Return [X, Y] of the center of cell containing provided text 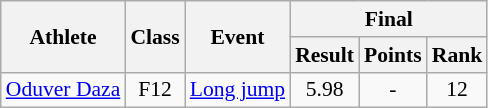
Final [388, 19]
Oduver Daza [64, 90]
Result [324, 55]
12 [458, 90]
5.98 [324, 90]
Event [238, 36]
Long jump [238, 90]
Points [393, 55]
Rank [458, 55]
F12 [154, 90]
- [393, 90]
Class [154, 36]
Athlete [64, 36]
